Capture the cell that displays the provided text and extract its [X, Y] central coordinate. 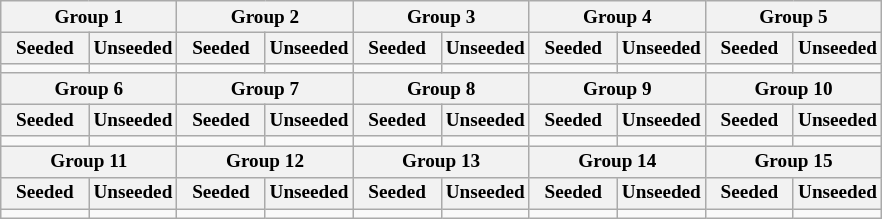
Group 2 [265, 17]
Group 6 [89, 89]
Group 13 [441, 161]
Group 8 [441, 89]
Group 1 [89, 17]
Group 10 [793, 89]
Group 11 [89, 161]
Group 3 [441, 17]
Group 15 [793, 161]
Group 14 [617, 161]
Group 4 [617, 17]
Group 5 [793, 17]
Group 12 [265, 161]
Group 9 [617, 89]
Group 7 [265, 89]
